Output the (x, y) coordinate of the center of the cell containing the given text.  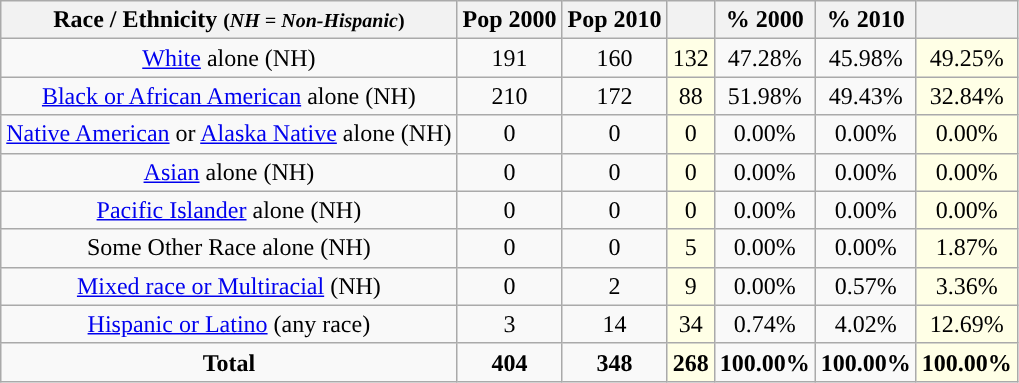
% 2010 (866, 20)
348 (614, 362)
Pacific Islander alone (NH) (229, 210)
132 (690, 58)
White alone (NH) (229, 58)
Native American or Alaska Native alone (NH) (229, 134)
Pop 2000 (510, 20)
0.74% (764, 324)
Pop 2010 (614, 20)
160 (614, 58)
9 (690, 286)
172 (614, 96)
1.87% (966, 248)
Some Other Race alone (NH) (229, 248)
88 (690, 96)
268 (690, 362)
3.36% (966, 286)
4.02% (866, 324)
3 (510, 324)
49.43% (866, 96)
32.84% (966, 96)
34 (690, 324)
Race / Ethnicity (NH = Non-Hispanic) (229, 20)
47.28% (764, 58)
Hispanic or Latino (any race) (229, 324)
14 (614, 324)
210 (510, 96)
51.98% (764, 96)
12.69% (966, 324)
191 (510, 58)
49.25% (966, 58)
404 (510, 362)
% 2000 (764, 20)
Asian alone (NH) (229, 172)
5 (690, 248)
0.57% (866, 286)
Total (229, 362)
Mixed race or Multiracial (NH) (229, 286)
Black or African American alone (NH) (229, 96)
2 (614, 286)
45.98% (866, 58)
